Pinpoint the cell where the given text exists, returning its (X, Y) midpoint coordinate. 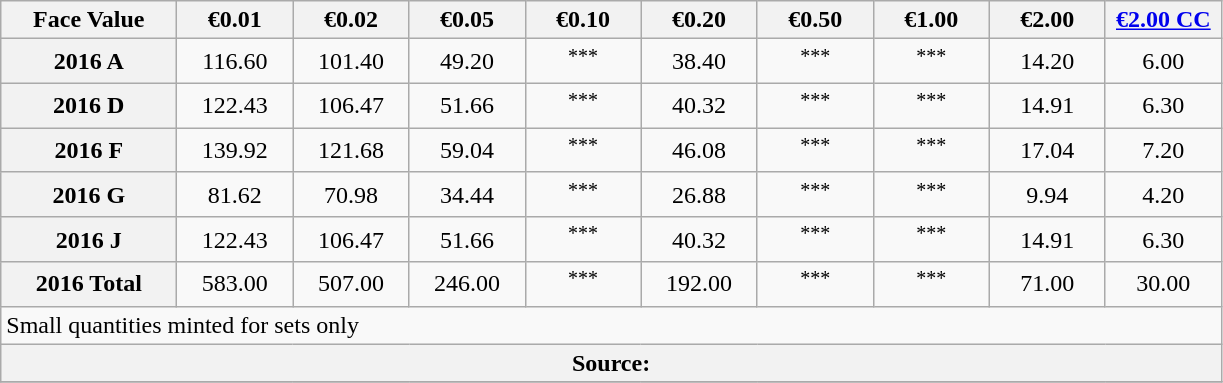
2016 Total (89, 284)
46.08 (699, 150)
Face Value (89, 20)
101.40 (351, 62)
€0.05 (467, 20)
2016 A (89, 62)
59.04 (467, 150)
583.00 (235, 284)
507.00 (351, 284)
Small quantities minted for sets only (612, 325)
€0.10 (583, 20)
26.88 (699, 194)
€1.00 (931, 20)
139.92 (235, 150)
€0.01 (235, 20)
70.98 (351, 194)
34.44 (467, 194)
Source: (612, 363)
€2.00 CC (1163, 20)
2016 D (89, 106)
2016 F (89, 150)
17.04 (1047, 150)
9.94 (1047, 194)
€0.50 (815, 20)
81.62 (235, 194)
€0.20 (699, 20)
30.00 (1163, 284)
38.40 (699, 62)
4.20 (1163, 194)
2016 G (89, 194)
14.20 (1047, 62)
6.00 (1163, 62)
116.60 (235, 62)
71.00 (1047, 284)
121.68 (351, 150)
246.00 (467, 284)
7.20 (1163, 150)
€2.00 (1047, 20)
49.20 (467, 62)
192.00 (699, 284)
€0.02 (351, 20)
2016 J (89, 240)
